Return [X, Y] of the center of cell containing provided text 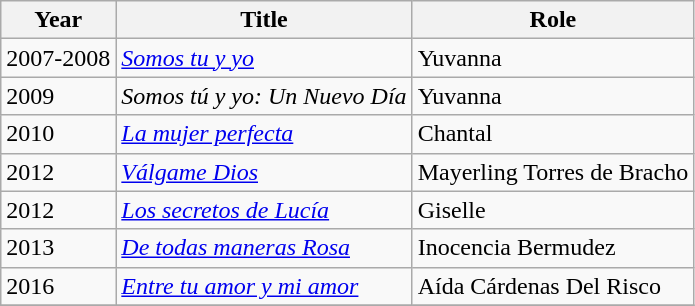
2013 [58, 248]
Los secretos de Lucía [264, 210]
Mayerling Torres de Bracho [553, 172]
Somos tu y yo [264, 58]
De todas maneras Rosa [264, 248]
Entre tu amor y mi amor [264, 286]
2010 [58, 134]
Giselle [553, 210]
Inocencia Bermudez [553, 248]
2009 [58, 96]
Aída Cárdenas Del Risco [553, 286]
2007-2008 [58, 58]
Válgame Dios [264, 172]
Somos tú y yo: Un Nuevo Día [264, 96]
La mujer perfecta [264, 134]
Title [264, 20]
Chantal [553, 134]
Year [58, 20]
2016 [58, 286]
Role [553, 20]
